Pinpoint the cell where the given text exists, returning its (X, Y) midpoint coordinate. 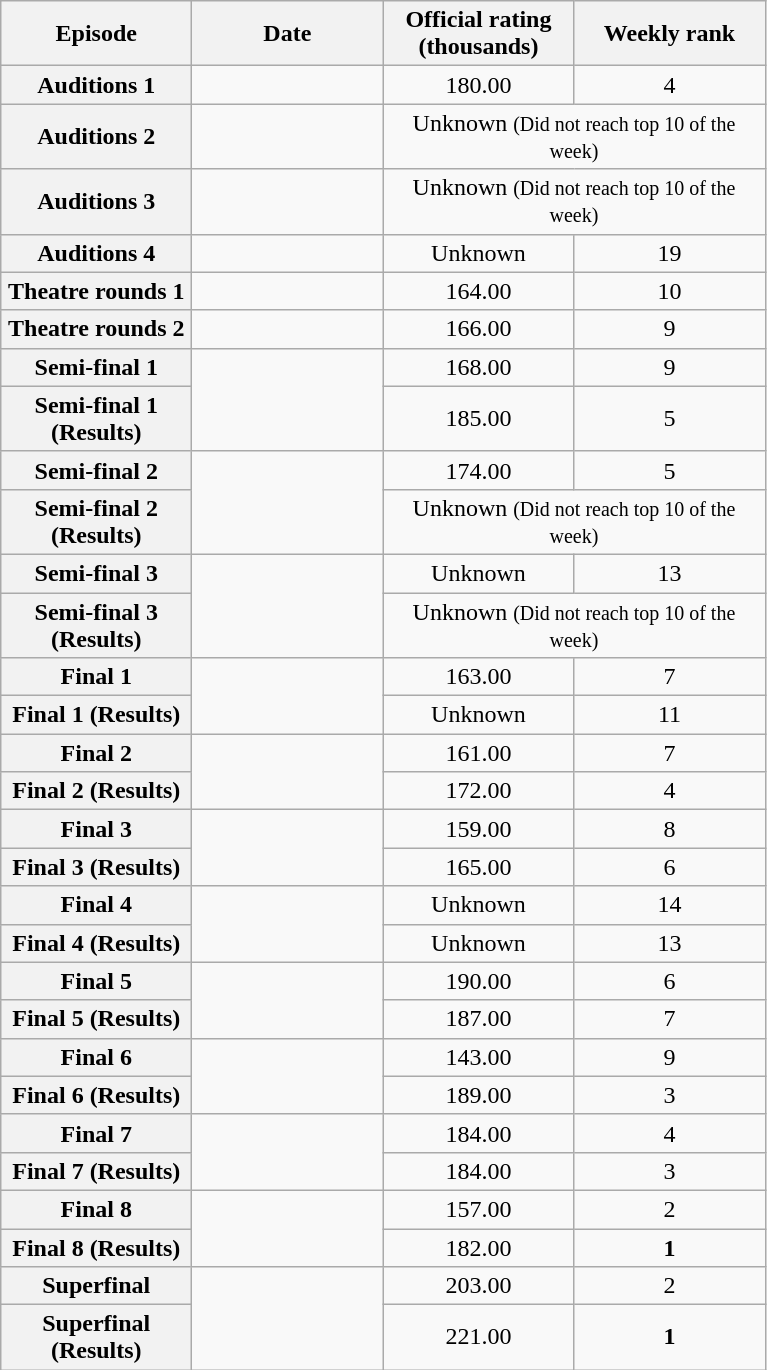
180.00 (478, 85)
Final 3 (Results) (96, 867)
Auditions 1 (96, 85)
Final 3 (96, 829)
Theatre rounds 2 (96, 329)
Semi-final 1 (Results) (96, 418)
Superfinal (Results) (96, 1338)
172.00 (478, 791)
221.00 (478, 1338)
182.00 (478, 1247)
168.00 (478, 367)
Official rating(thousands) (478, 34)
Semi-final 2 (Results) (96, 522)
189.00 (478, 1095)
Final 8 (Results) (96, 1247)
Semi-final 1 (96, 367)
187.00 (478, 1019)
Auditions 2 (96, 136)
Semi-final 2 (96, 470)
Final 2 (Results) (96, 791)
8 (670, 829)
19 (670, 253)
Auditions 4 (96, 253)
Weekly rank (670, 34)
163.00 (478, 677)
Final 8 (96, 1209)
Final 1 (96, 677)
11 (670, 715)
Date (288, 34)
Episode (96, 34)
164.00 (478, 291)
Final 2 (96, 753)
10 (670, 291)
157.00 (478, 1209)
Semi-final 3 (96, 573)
203.00 (478, 1286)
Final 4 (Results) (96, 943)
Final 5 (Results) (96, 1019)
Theatre rounds 1 (96, 291)
159.00 (478, 829)
14 (670, 905)
Auditions 3 (96, 202)
Final 6 (Results) (96, 1095)
143.00 (478, 1057)
Final 1 (Results) (96, 715)
Final 4 (96, 905)
Semi-final 3 (Results) (96, 624)
Final 7 (96, 1133)
185.00 (478, 418)
166.00 (478, 329)
Final 7 (Results) (96, 1171)
174.00 (478, 470)
165.00 (478, 867)
190.00 (478, 981)
Superfinal (96, 1286)
Final 5 (96, 981)
161.00 (478, 753)
Final 6 (96, 1057)
